From the cell containing the given text, extract its center point as [X, Y] coordinate. 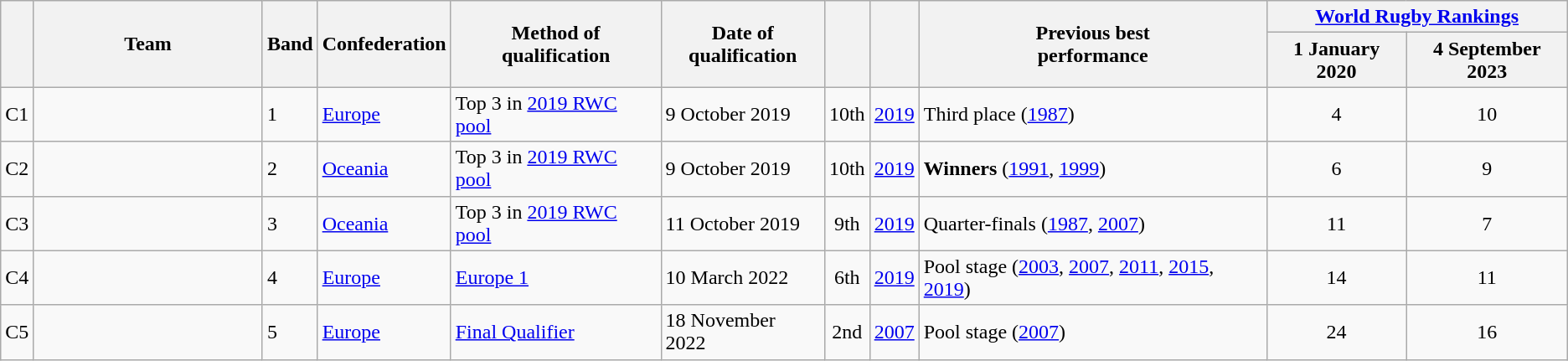
4 September 2023 [1487, 60]
9 [1487, 169]
Third place (1987) [1092, 114]
14 [1337, 278]
Final Qualifier [556, 332]
Quarter-finals (1987, 2007) [1092, 223]
11 October 2019 [742, 223]
1 January 2020 [1337, 60]
C5 [17, 332]
6th [847, 278]
Pool stage (2003, 2007, 2011, 2015, 2019) [1092, 278]
C2 [17, 169]
Team [148, 44]
2 [290, 169]
C1 [17, 114]
Method ofqualification [556, 44]
10 March 2022 [742, 278]
Pool stage (2007) [1092, 332]
5 [290, 332]
24 [1337, 332]
9th [847, 223]
Europe 1 [556, 278]
Previous bestperformance [1092, 44]
2nd [847, 332]
16 [1487, 332]
7 [1487, 223]
3 [290, 223]
C3 [17, 223]
Date ofqualification [742, 44]
C4 [17, 278]
10 [1487, 114]
18 November 2022 [742, 332]
2007 [895, 332]
1 [290, 114]
World Rugby Rankings [1417, 17]
6 [1337, 169]
Confederation [384, 44]
Winners (1991, 1999) [1092, 169]
Band [290, 44]
